Return the [X, Y] coordinate for the center point of the cell that contains the specified text.  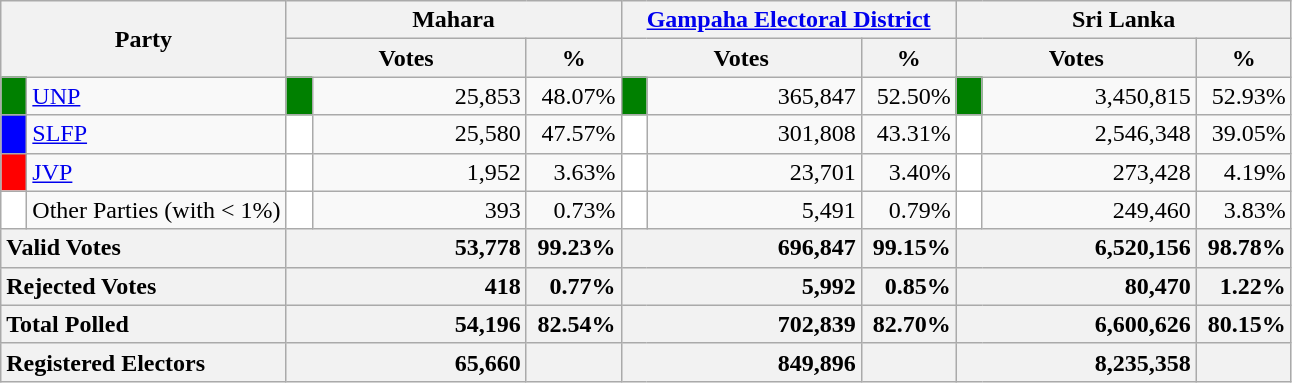
2,546,348 [1089, 134]
Total Polled [144, 324]
696,847 [741, 248]
43.31% [908, 134]
47.57% [574, 134]
849,896 [741, 362]
365,847 [754, 96]
8,235,358 [1076, 362]
0.73% [574, 210]
UNP [156, 96]
393 [419, 210]
Party [144, 39]
52.93% [1244, 96]
6,600,626 [1076, 324]
25,580 [419, 134]
3.83% [1244, 210]
3,450,815 [1089, 96]
0.85% [908, 286]
80,470 [1076, 286]
82.70% [908, 324]
0.79% [908, 210]
Mahara [454, 20]
82.54% [574, 324]
54,196 [406, 324]
25,853 [419, 96]
99.23% [574, 248]
JVP [156, 172]
1.22% [1244, 286]
SLFP [156, 134]
65,660 [406, 362]
80.15% [1244, 324]
4.19% [1244, 172]
3.40% [908, 172]
Registered Electors [144, 362]
48.07% [574, 96]
52.50% [908, 96]
5,491 [754, 210]
1,952 [419, 172]
23,701 [754, 172]
Valid Votes [144, 248]
418 [406, 286]
0.77% [574, 286]
301,808 [754, 134]
249,460 [1089, 210]
Other Parties (with < 1%) [156, 210]
6,520,156 [1076, 248]
99.15% [908, 248]
Gampaha Electoral District [788, 20]
5,992 [741, 286]
53,778 [406, 248]
3.63% [574, 172]
273,428 [1089, 172]
39.05% [1244, 134]
98.78% [1244, 248]
Rejected Votes [144, 286]
Sri Lanka [1124, 20]
702,839 [741, 324]
